Extract the [X, Y] coordinate from the center of the cell holding the provided text.  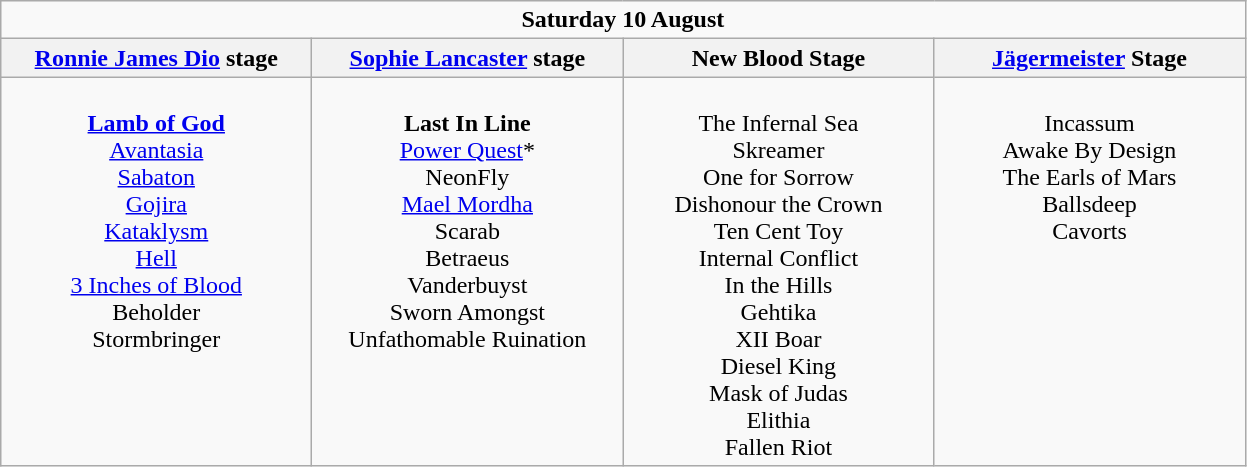
Last In Line Power Quest* NeonFly Mael Mordha Scarab Betraeus Vanderbuyst Sworn Amongst Unfathomable Ruination [468, 272]
Sophie Lancaster stage [468, 58]
Lamb of God Avantasia Sabaton Gojira Kataklysm Hell 3 Inches of Blood Beholder Stormbringer [156, 272]
Jägermeister Stage [1090, 58]
New Blood Stage [778, 58]
Saturday 10 August [623, 20]
Ronnie James Dio stage [156, 58]
Incassum Awake By Design The Earls of Mars Ballsdeep Cavorts [1090, 272]
